Identify which cell holds the provided text, then report its (x, y) central coordinate. 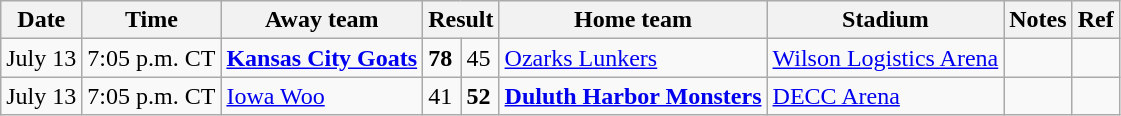
52 (480, 96)
Wilson Logistics Arena (886, 58)
Home team (633, 20)
DECC Arena (886, 96)
Stadium (886, 20)
Notes (1038, 20)
Date (42, 20)
Time (152, 20)
Kansas City Goats (322, 58)
Result (461, 20)
Duluth Harbor Monsters (633, 96)
45 (480, 58)
Ref (1096, 20)
78 (442, 58)
41 (442, 96)
Iowa Woo (322, 96)
Ozarks Lunkers (633, 58)
Away team (322, 20)
